From the cell containing the given text, extract its center point as [x, y] coordinate. 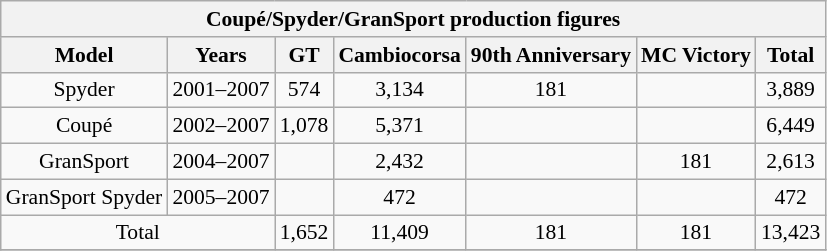
2002–2007 [220, 126]
5,371 [399, 126]
1,078 [304, 126]
90th Anniversary [551, 55]
Coupé/Spyder/GranSport production figures [414, 19]
2,613 [790, 162]
13,423 [790, 233]
2001–2007 [220, 90]
GranSport Spyder [84, 197]
11,409 [399, 233]
Spyder [84, 90]
Years [220, 55]
1,652 [304, 233]
2,432 [399, 162]
3,134 [399, 90]
3,889 [790, 90]
GT [304, 55]
2004–2007 [220, 162]
GranSport [84, 162]
Cambiocorsa [399, 55]
Model [84, 55]
2005–2007 [220, 197]
Coupé [84, 126]
574 [304, 90]
6,449 [790, 126]
MC Victory [696, 55]
